Return the [X, Y] coordinate for the center point of the cell that contains the specified text.  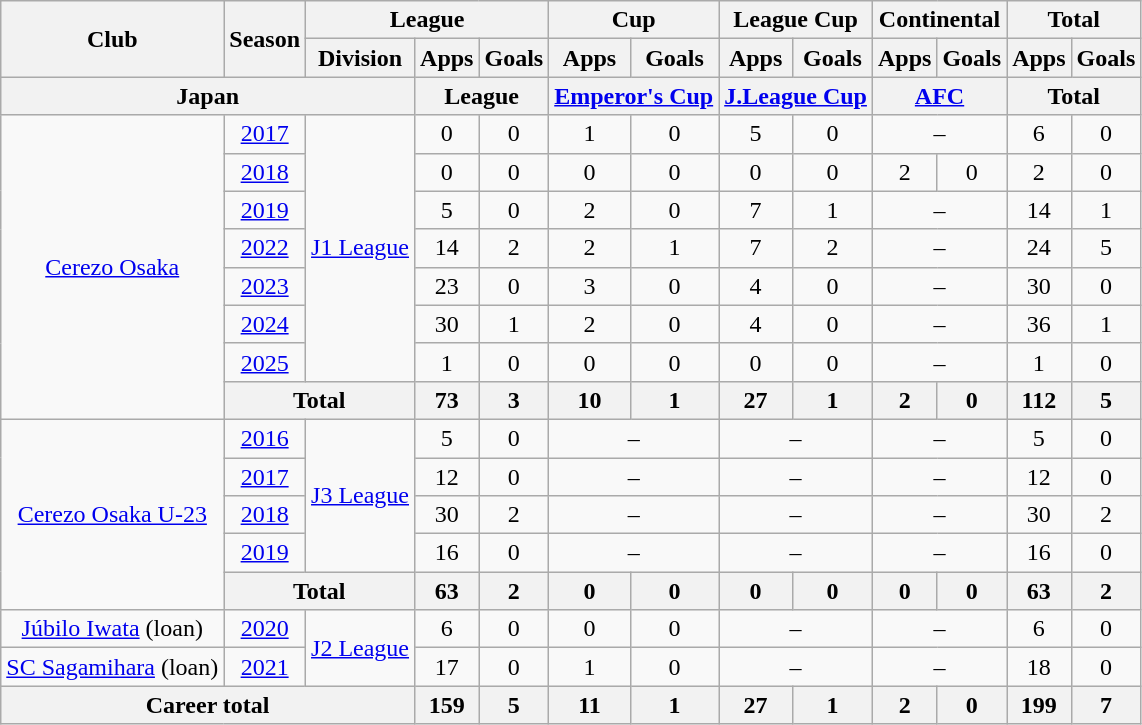
2016 [265, 438]
2024 [265, 324]
League Cup [796, 20]
Emperor's Cup [634, 96]
2021 [265, 667]
159 [447, 705]
2023 [265, 286]
Cup [634, 20]
Club [112, 39]
Continental [939, 20]
199 [1039, 705]
2025 [265, 362]
11 [590, 705]
J3 League [360, 495]
Júbilo Iwata (loan) [112, 629]
112 [1039, 400]
73 [447, 400]
J2 League [360, 648]
SC Sagamihara (loan) [112, 667]
AFC [939, 96]
2020 [265, 629]
36 [1039, 324]
Japan [208, 96]
Season [265, 39]
J.League Cup [796, 96]
J1 League [360, 248]
18 [1039, 667]
Career total [208, 705]
23 [447, 286]
Cerezo Osaka U-23 [112, 514]
24 [1039, 248]
Cerezo Osaka [112, 267]
10 [590, 400]
Division [360, 58]
17 [447, 667]
2022 [265, 248]
